Return the (X, Y) coordinate for the center point of the cell that contains the specified text.  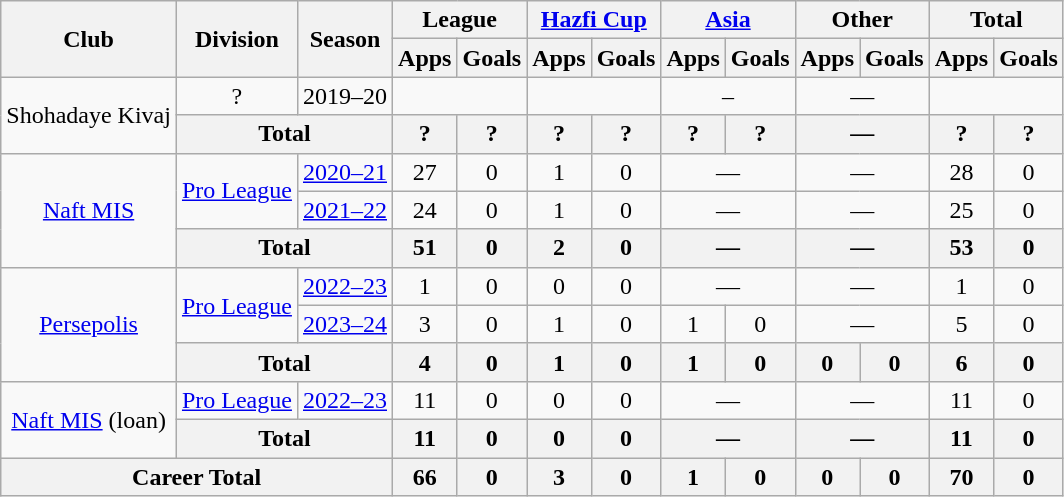
Persepolis (89, 324)
2023–24 (344, 324)
66 (425, 477)
Other (862, 20)
Naft MIS (89, 210)
28 (961, 172)
Shohadaye Kivaj (89, 115)
2019–20 (344, 96)
4 (425, 362)
53 (961, 248)
Asia (728, 20)
24 (425, 210)
Season (344, 39)
2 (559, 248)
– (728, 96)
5 (961, 324)
Career Total (197, 477)
2020–21 (344, 172)
Naft MIS (loan) (89, 419)
70 (961, 477)
Hazfi Cup (594, 20)
League (460, 20)
Division (236, 39)
27 (425, 172)
25 (961, 210)
Club (89, 39)
51 (425, 248)
2021–22 (344, 210)
6 (961, 362)
